Identify which cell holds the provided text, then report its (x, y) central coordinate. 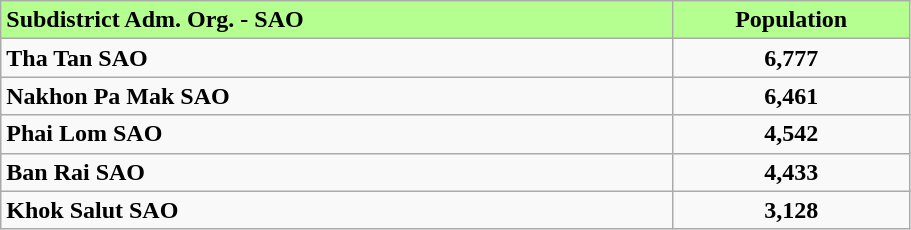
Subdistrict Adm. Org. - SAO (337, 20)
Population (791, 20)
6,777 (791, 58)
6,461 (791, 96)
4,542 (791, 134)
Phai Lom SAO (337, 134)
Ban Rai SAO (337, 172)
4,433 (791, 172)
3,128 (791, 210)
Nakhon Pa Mak SAO (337, 96)
Tha Tan SAO (337, 58)
Khok Salut SAO (337, 210)
